Scan for the cell matching the given text and deliver its [x, y] coordinate at center. 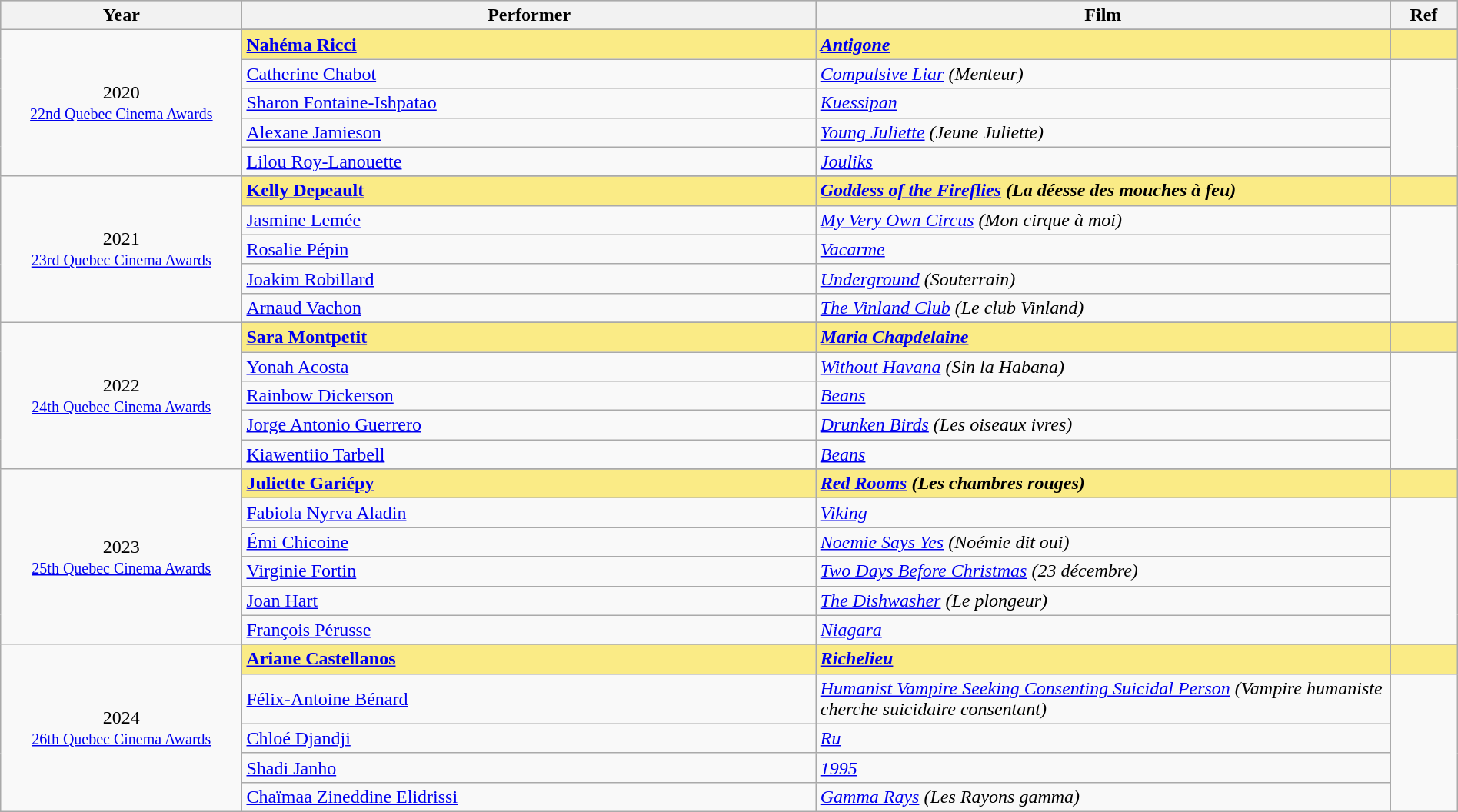
Jorge Antonio Guerrero [529, 425]
Rainbow Dickerson [529, 396]
Juliette Gariépy [529, 484]
My Very Own Circus (Mon cirque à moi) [1103, 220]
Virginie Fortin [529, 571]
Kelly Depeault [529, 191]
Antigone [1103, 45]
Kuessipan [1103, 103]
Ru [1103, 738]
Noemie Says Yes (Noémie dit oui) [1103, 542]
Compulsive Liar (Menteur) [1103, 74]
Émi Chicoine [529, 542]
The Dishwasher (Le plongeur) [1103, 601]
Film [1103, 15]
Joan Hart [529, 601]
202224th Quebec Cinema Awards [121, 395]
Goddess of the Fireflies (La déesse des mouches à feu) [1103, 191]
Sara Montpetit [529, 337]
1995 [1103, 767]
François Pérusse [529, 630]
The Vinland Club (Le club Vinland) [1103, 308]
Performer [529, 15]
202426th Quebec Cinema Awards [121, 727]
202325th Quebec Cinema Awards [121, 557]
Kiawentiio Tarbell [529, 454]
202123rd Quebec Cinema Awards [121, 249]
Ariane Castellanos [529, 659]
Year [121, 15]
Yonah Acosta [529, 367]
Underground (Souterrain) [1103, 278]
Vacarme [1103, 249]
Nahéma Ricci [529, 45]
Félix-Antoine Bénard [529, 698]
Viking [1103, 513]
Rosalie Pépin [529, 249]
Ref [1424, 15]
Shadi Janho [529, 767]
Catherine Chabot [529, 74]
Arnaud Vachon [529, 308]
Niagara [1103, 630]
Red Rooms (Les chambres rouges) [1103, 484]
Joakim Robillard [529, 278]
2020 22nd Quebec Cinema Awards [121, 103]
Chloé Djandji [529, 738]
Lilou Roy-Lanouette [529, 161]
Two Days Before Christmas (23 décembre) [1103, 571]
Maria Chapdelaine [1103, 337]
Humanist Vampire Seeking Consenting Suicidal Person (Vampire humaniste cherche suicidaire consentant) [1103, 698]
Chaïmaa Zineddine Elidrissi [529, 797]
Sharon Fontaine-Ishpatao [529, 103]
Alexane Jamieson [529, 132]
Richelieu [1103, 659]
Fabiola Nyrva Aladin [529, 513]
Gamma Rays (Les Rayons gamma) [1103, 797]
Without Havana (Sin la Habana) [1103, 367]
Jasmine Lemée [529, 220]
Young Juliette (Jeune Juliette) [1103, 132]
Drunken Birds (Les oiseaux ivres) [1103, 425]
Jouliks [1103, 161]
